From the cell containing the given text, extract its center point as [x, y] coordinate. 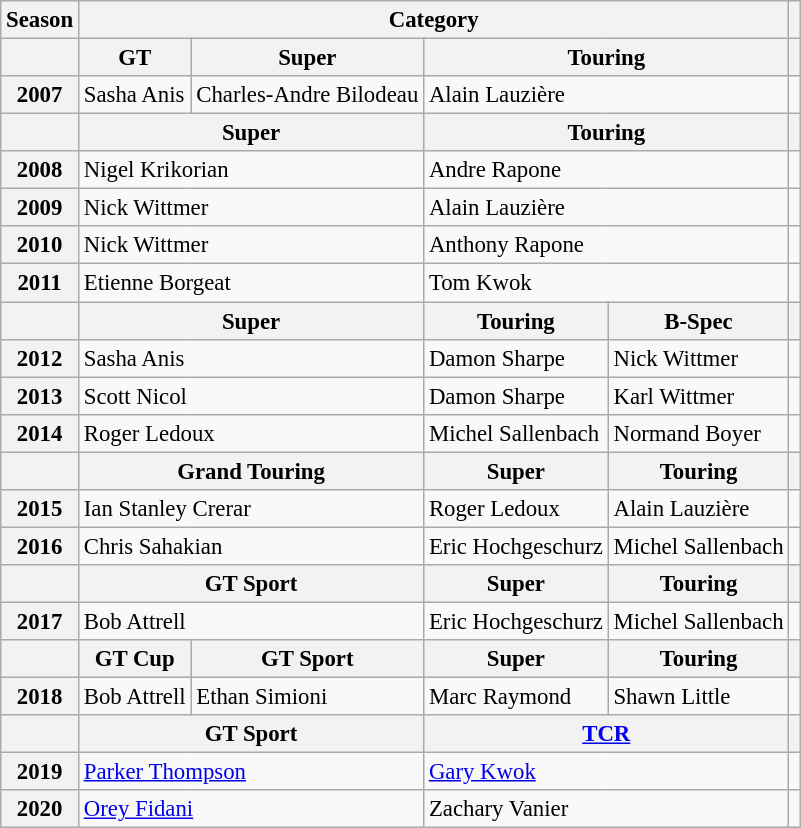
Andre Rapone [606, 170]
Ethan Simioni [308, 697]
Etienne Borgeat [250, 283]
Marc Raymond [516, 697]
2007 [40, 95]
2020 [40, 809]
2009 [40, 208]
GT Cup [134, 659]
Category [433, 20]
Season [40, 20]
Grand Touring [250, 471]
2016 [40, 546]
TCR [606, 734]
Zachary Vanier [606, 809]
Ian Stanley Crerar [250, 509]
2018 [40, 697]
Anthony Rapone [606, 245]
2012 [40, 358]
Charles-Andre Bilodeau [308, 95]
Orey Fidani [250, 809]
B-Spec [698, 321]
Shawn Little [698, 697]
Normand Boyer [698, 433]
2019 [40, 772]
Parker Thompson [250, 772]
Chris Sahakian [250, 546]
GT [134, 58]
2013 [40, 396]
Gary Kwok [606, 772]
2014 [40, 433]
2010 [40, 245]
Tom Kwok [606, 283]
2011 [40, 283]
Scott Nicol [250, 396]
2015 [40, 509]
Nigel Krikorian [250, 170]
2008 [40, 170]
2017 [40, 621]
Karl Wittmer [698, 396]
